Identify which cell holds the provided text, then report its (x, y) central coordinate. 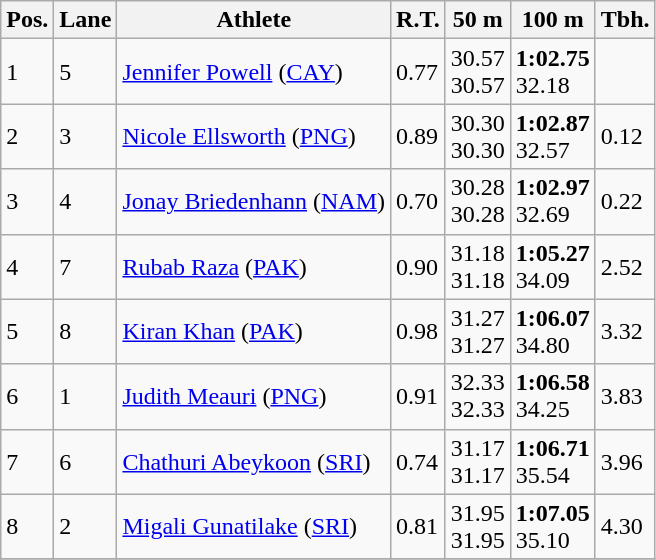
0.98 (418, 332)
4.30 (625, 526)
Jonay Briedenhann (NAM) (254, 202)
1:02.9732.69 (552, 202)
R.T. (418, 20)
3.96 (625, 462)
3.83 (625, 396)
Lane (86, 20)
Athlete (254, 20)
1:06.7135.54 (552, 462)
0.74 (418, 462)
0.89 (418, 136)
2.52 (625, 266)
31.1831.18 (478, 266)
32.3332.33 (478, 396)
1:02.8732.57 (552, 136)
100 m (552, 20)
31.2731.27 (478, 332)
1:02.7532.18 (552, 72)
Jennifer Powell (CAY) (254, 72)
1:06.0734.80 (552, 332)
30.5730.57 (478, 72)
1:07.0535.10 (552, 526)
1:06.5834.25 (552, 396)
Tbh. (625, 20)
Kiran Khan (PAK) (254, 332)
Migali Gunatilake (SRI) (254, 526)
0.70 (418, 202)
0.90 (418, 266)
Pos. (28, 20)
0.12 (625, 136)
3.32 (625, 332)
Nicole Ellsworth (PNG) (254, 136)
0.81 (418, 526)
31.9531.95 (478, 526)
Rubab Raza (PAK) (254, 266)
30.3030.30 (478, 136)
50 m (478, 20)
Chathuri Abeykoon (SRI) (254, 462)
0.91 (418, 396)
31.1731.17 (478, 462)
1:05.2734.09 (552, 266)
Judith Meauri (PNG) (254, 396)
0.77 (418, 72)
30.2830.28 (478, 202)
0.22 (625, 202)
